Scan for the cell matching the given text and deliver its (X, Y) coordinate at center. 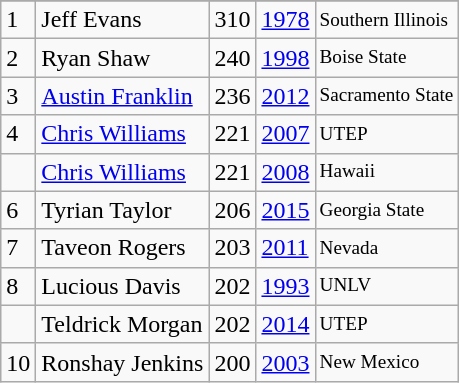
Southern Illinois (386, 20)
6 (18, 210)
Sacramento State (386, 96)
2015 (286, 210)
236 (232, 96)
3 (18, 96)
2007 (286, 134)
1998 (286, 58)
2012 (286, 96)
Austin Franklin (122, 96)
1 (18, 20)
Teldrick Morgan (122, 324)
10 (18, 362)
7 (18, 248)
Ryan Shaw (122, 58)
2003 (286, 362)
1978 (286, 20)
Taveon Rogers (122, 248)
8 (18, 286)
240 (232, 58)
Ronshay Jenkins (122, 362)
New Mexico (386, 362)
Tyrian Taylor (122, 210)
310 (232, 20)
UNLV (386, 286)
Lucious Davis (122, 286)
Jeff Evans (122, 20)
2011 (286, 248)
2014 (286, 324)
Boise State (386, 58)
203 (232, 248)
200 (232, 362)
206 (232, 210)
4 (18, 134)
Georgia State (386, 210)
1993 (286, 286)
Hawaii (386, 172)
Nevada (386, 248)
2008 (286, 172)
2 (18, 58)
